Extract the [X, Y] coordinate from the center of the cell holding the provided text.  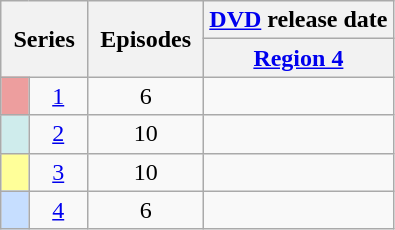
Series [44, 39]
Region 4 [298, 58]
3 [58, 172]
Episodes [146, 39]
1 [58, 96]
4 [58, 210]
DVD release date [298, 20]
2 [58, 134]
